For the text-containing cell, return its midpoint in (x, y) coordinate format. 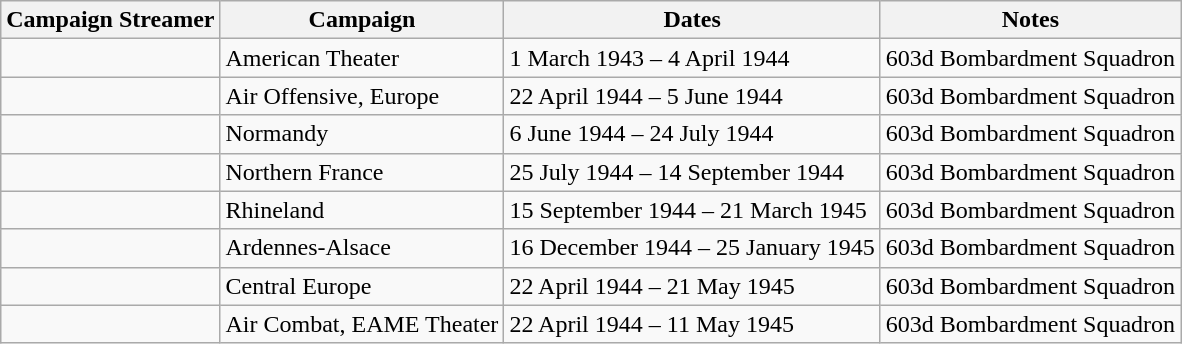
Air Offensive, Europe (362, 96)
Notes (1030, 20)
15 September 1944 – 21 March 1945 (692, 210)
6 June 1944 – 24 July 1944 (692, 134)
22 April 1944 – 11 May 1945 (692, 324)
22 April 1944 – 21 May 1945 (692, 286)
Rhineland (362, 210)
Northern France (362, 172)
Air Combat, EAME Theater (362, 324)
1 March 1943 – 4 April 1944 (692, 58)
22 April 1944 – 5 June 1944 (692, 96)
25 July 1944 – 14 September 1944 (692, 172)
16 December 1944 – 25 January 1945 (692, 248)
Central Europe (362, 286)
Dates (692, 20)
American Theater (362, 58)
Ardennes-Alsace (362, 248)
Normandy (362, 134)
Campaign Streamer (110, 20)
Campaign (362, 20)
